Determine the [X, Y] coordinate at the center of the cell enclosing the given text.  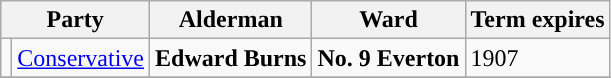
Alderman [231, 20]
No. 9 Everton [388, 58]
Conservative [81, 58]
Party [76, 20]
Term expires [538, 20]
Edward Burns [231, 58]
1907 [538, 58]
Ward [388, 20]
